Locate the cell with the specified text and output its [X, Y] center coordinate. 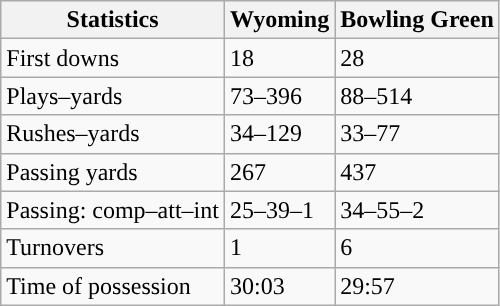
Wyoming [279, 20]
Bowling Green [418, 20]
34–129 [279, 134]
Statistics [113, 20]
18 [279, 58]
Time of possession [113, 286]
29:57 [418, 286]
Plays–yards [113, 96]
1 [279, 248]
88–514 [418, 96]
34–55–2 [418, 210]
28 [418, 58]
Passing yards [113, 172]
Rushes–yards [113, 134]
First downs [113, 58]
267 [279, 172]
6 [418, 248]
33–77 [418, 134]
437 [418, 172]
Passing: comp–att–int [113, 210]
25–39–1 [279, 210]
Turnovers [113, 248]
73–396 [279, 96]
30:03 [279, 286]
